Identify which cell holds the provided text, then report its (x, y) central coordinate. 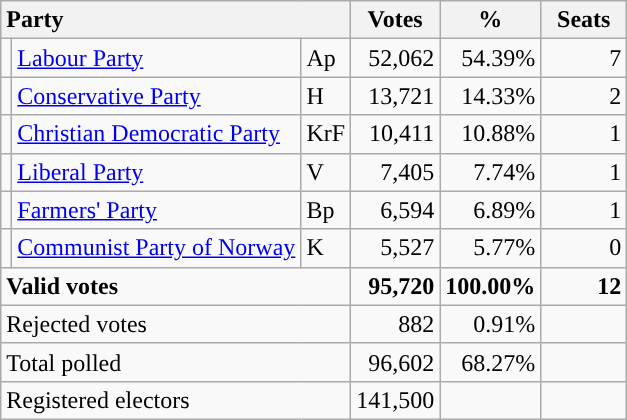
54.39% (490, 58)
7.74% (490, 172)
0 (584, 248)
Christian Democratic Party (156, 134)
Bp (326, 210)
Labour Party (156, 58)
12 (584, 286)
96,602 (396, 362)
Party (176, 20)
5.77% (490, 248)
Registered electors (176, 400)
68.27% (490, 362)
Ap (326, 58)
7,405 (396, 172)
Farmers' Party (156, 210)
% (490, 20)
K (326, 248)
Seats (584, 20)
Valid votes (176, 286)
141,500 (396, 400)
10,411 (396, 134)
52,062 (396, 58)
6,594 (396, 210)
Conservative Party (156, 96)
7 (584, 58)
Liberal Party (156, 172)
882 (396, 324)
5,527 (396, 248)
10.88% (490, 134)
6.89% (490, 210)
0.91% (490, 324)
Total polled (176, 362)
V (326, 172)
95,720 (396, 286)
Communist Party of Norway (156, 248)
KrF (326, 134)
13,721 (396, 96)
Rejected votes (176, 324)
2 (584, 96)
100.00% (490, 286)
Votes (396, 20)
H (326, 96)
14.33% (490, 96)
